Determine the (x, y) coordinate at the center of the cell enclosing the given text.  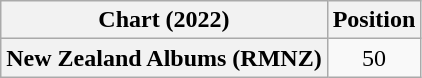
Position (374, 20)
Chart (2022) (164, 20)
50 (374, 58)
New Zealand Albums (RMNZ) (164, 58)
